Output the (x, y) coordinate of the center of the cell containing the given text.  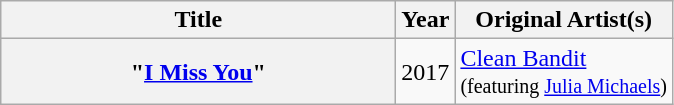
Title (198, 20)
Clean Bandit(featuring Julia Michaels) (564, 72)
2017 (426, 72)
Original Artist(s) (564, 20)
"I Miss You" (198, 72)
Year (426, 20)
